Extract the [X, Y] coordinate from the center of the cell holding the provided text.  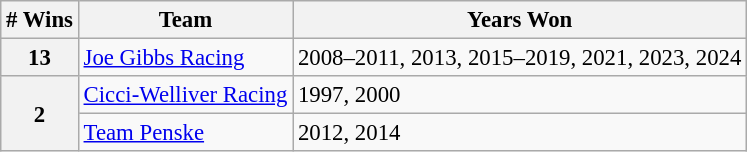
# Wins [40, 20]
Team [185, 20]
Cicci-Welliver Racing [185, 95]
13 [40, 58]
Years Won [520, 20]
2012, 2014 [520, 133]
2 [40, 114]
Joe Gibbs Racing [185, 58]
Team Penske [185, 133]
1997, 2000 [520, 95]
2008–2011, 2013, 2015–2019, 2021, 2023, 2024 [520, 58]
